Search for the cell housing the specified text and yield its (x, y) center coordinate. 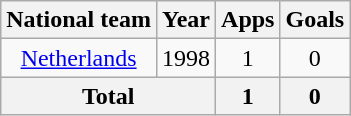
National team (79, 20)
Total (108, 96)
Year (186, 20)
Goals (315, 20)
1998 (186, 58)
Netherlands (79, 58)
Apps (248, 20)
